Capture the cell that displays the provided text and extract its [X, Y] central coordinate. 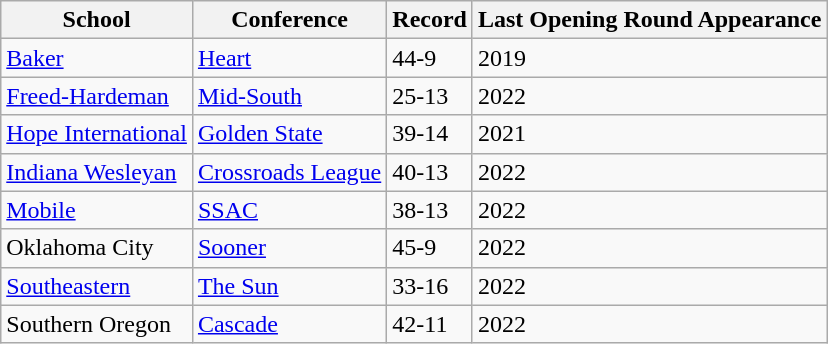
Sooner [289, 248]
Southern Oregon [97, 324]
2019 [649, 58]
Baker [97, 58]
Oklahoma City [97, 248]
33-16 [430, 286]
45-9 [430, 248]
SSAC [289, 210]
Freed-Hardeman [97, 96]
25-13 [430, 96]
Hope International [97, 134]
2021 [649, 134]
38-13 [430, 210]
44-9 [430, 58]
Indiana Wesleyan [97, 172]
The Sun [289, 286]
42-11 [430, 324]
Golden State [289, 134]
School [97, 20]
40-13 [430, 172]
Heart [289, 58]
Mid-South [289, 96]
Mobile [97, 210]
Cascade [289, 324]
Record [430, 20]
Crossroads League [289, 172]
Conference [289, 20]
Last Opening Round Appearance [649, 20]
39-14 [430, 134]
Southeastern [97, 286]
